Return (x, y) of the center of cell containing provided text 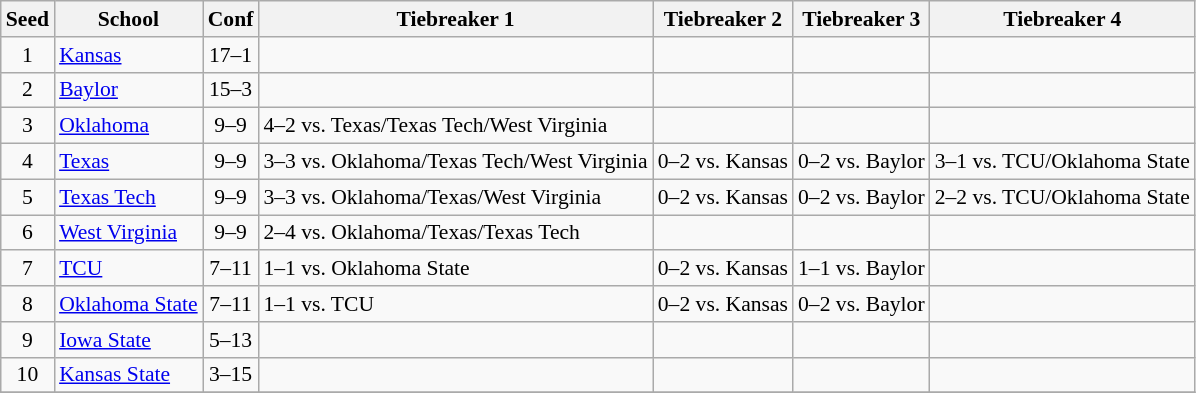
2–4 vs. Oklahoma/Texas/Texas Tech (455, 233)
Texas (128, 162)
Seed (28, 19)
9 (28, 340)
Kansas (128, 55)
6 (28, 233)
2 (28, 90)
3 (28, 126)
7 (28, 269)
4–2 vs. Texas/Texas Tech/West Virginia (455, 126)
17–1 (231, 55)
1–1 vs. TCU (455, 304)
1–1 vs. Oklahoma State (455, 269)
8 (28, 304)
Iowa State (128, 340)
Oklahoma (128, 126)
4 (28, 162)
1–1 vs. Baylor (862, 269)
Tiebreaker 1 (455, 19)
3–1 vs. TCU/Oklahoma State (1062, 162)
3–3 vs. Oklahoma/Texas/West Virginia (455, 197)
15–3 (231, 90)
West Virginia (128, 233)
Tiebreaker 3 (862, 19)
School (128, 19)
5–13 (231, 340)
Conf (231, 19)
Tiebreaker 2 (723, 19)
2–2 vs. TCU/Oklahoma State (1062, 197)
Oklahoma State (128, 304)
Kansas State (128, 375)
1 (28, 55)
3–15 (231, 375)
10 (28, 375)
3–3 vs. Oklahoma/Texas Tech/West Virginia (455, 162)
Tiebreaker 4 (1062, 19)
Texas Tech (128, 197)
Baylor (128, 90)
TCU (128, 269)
5 (28, 197)
